Return the [X, Y] coordinate for the center point of the cell that contains the specified text.  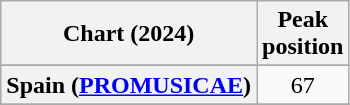
Chart (2024) [129, 34]
Spain (PROMUSICAE) [129, 85]
Peak position [303, 34]
67 [303, 85]
